Search for the cell housing the specified text and yield its [x, y] center coordinate. 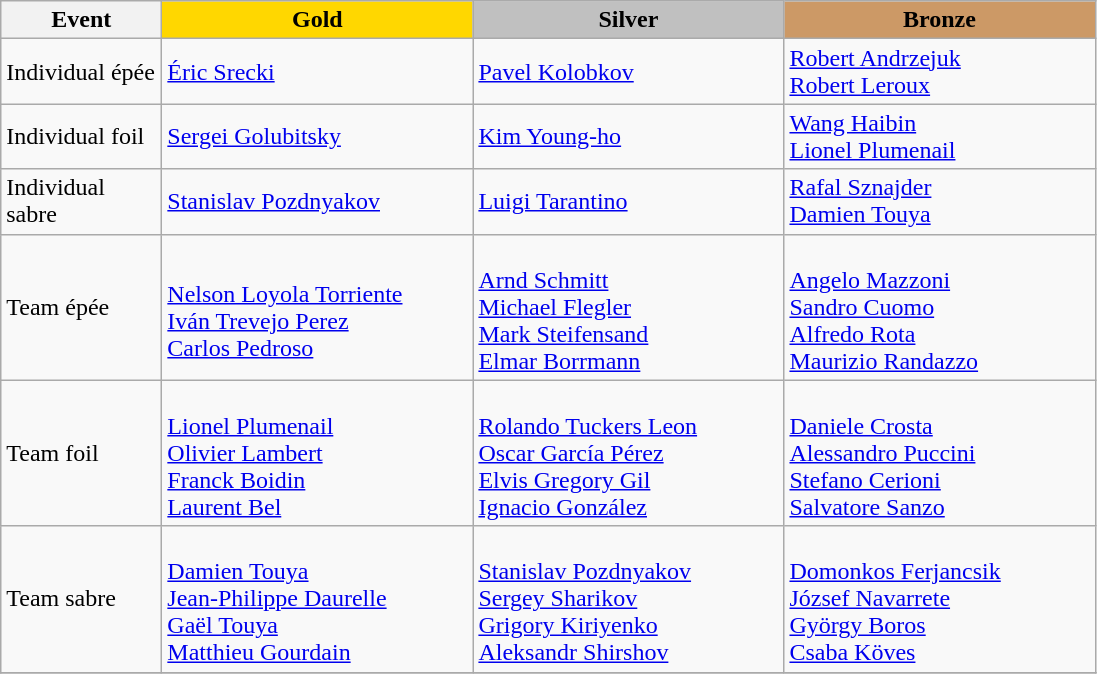
Lionel Plumenail Olivier Lambert Franck Boidin Laurent Bel [318, 453]
Damien Touya Jean-Philippe Daurelle Gaël Touya Matthieu Gourdain [318, 599]
Arnd Schmitt Michael Flegler Mark Steifensand Elmar Borrmann [628, 307]
Sergei Golubitsky [318, 136]
Domonkos Ferjancsik József Navarrete György Boros Csaba Köves [940, 599]
Angelo Mazzoni Sandro Cuomo Alfredo Rota Maurizio Randazzo [940, 307]
Rafal Sznajder Damien Touya [940, 202]
Daniele Crosta Alessandro Puccini Stefano Cerioni Salvatore Sanzo [940, 453]
Nelson Loyola Torriente Iván Trevejo Perez Carlos Pedroso [318, 307]
Luigi Tarantino [628, 202]
Individual foil [82, 136]
Éric Srecki [318, 72]
Kim Young-ho [628, 136]
Rolando Tuckers Leon Oscar García Pérez Elvis Gregory Gil Ignacio González [628, 453]
Pavel Kolobkov [628, 72]
Silver [628, 20]
Team sabre [82, 599]
Individual sabre [82, 202]
Robert Andrzejuk Robert Leroux [940, 72]
Gold [318, 20]
Team foil [82, 453]
Stanislav Pozdnyakov Sergey Sharikov Grigory Kiriyenko Aleksandr Shirshov [628, 599]
Individual épée [82, 72]
Team épée [82, 307]
Event [82, 20]
Stanislav Pozdnyakov [318, 202]
Bronze [940, 20]
Wang Haibin Lionel Plumenail [940, 136]
